Determine the [x, y] coordinate at the center of the cell enclosing the given text.  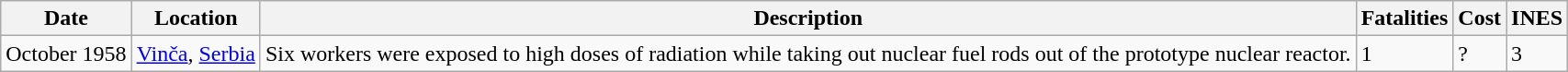
3 [1538, 54]
Six workers were exposed to high doses of radiation while taking out nuclear fuel rods out of the prototype nuclear reactor. [808, 54]
Location [196, 18]
? [1480, 54]
Description [808, 18]
Cost [1480, 18]
October 1958 [66, 54]
Vinča, Serbia [196, 54]
Fatalities [1404, 18]
1 [1404, 54]
Date [66, 18]
INES [1538, 18]
